From the cell containing the given text, extract its center point as (X, Y) coordinate. 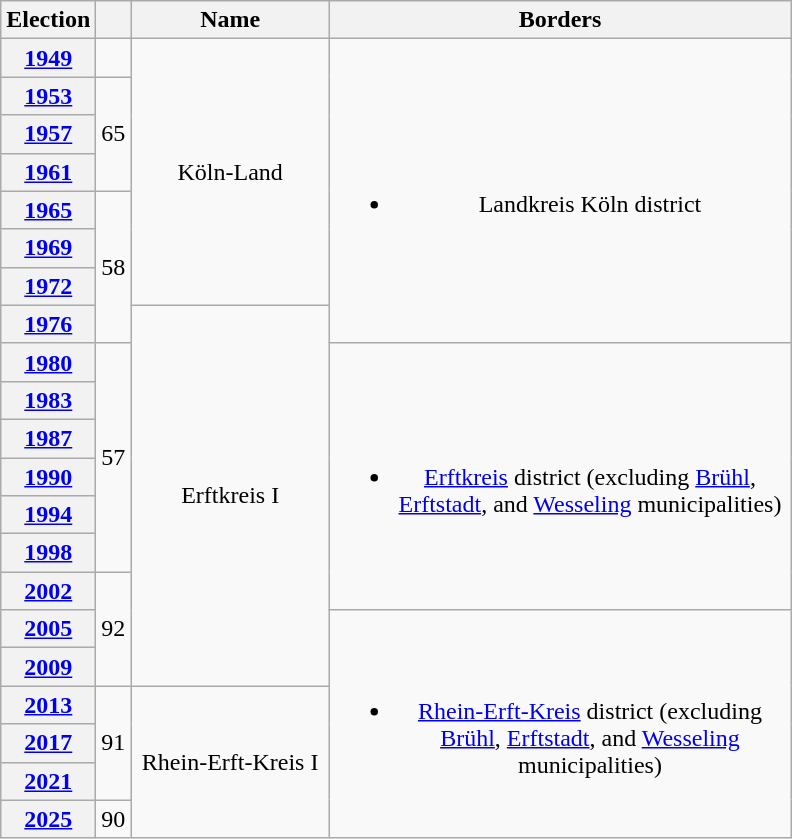
2009 (48, 667)
1998 (48, 553)
58 (114, 267)
2013 (48, 705)
1957 (48, 134)
2021 (48, 781)
1969 (48, 248)
90 (114, 819)
1994 (48, 515)
1990 (48, 477)
92 (114, 629)
Erftkreis district (excluding Brühl, Erftstadt, and Wesseling municipalities) (560, 476)
Köln-Land (230, 172)
Landkreis Köln district (560, 191)
Name (230, 20)
1953 (48, 96)
1965 (48, 210)
91 (114, 743)
1961 (48, 172)
1987 (48, 438)
2005 (48, 629)
65 (114, 134)
2025 (48, 819)
1976 (48, 324)
Rhein-Erft-Kreis I (230, 762)
Election (48, 20)
1972 (48, 286)
Rhein-Erft-Kreis district (excluding Brühl, Erftstadt, and Wesseling municipalities) (560, 724)
Erftkreis I (230, 496)
2002 (48, 591)
1980 (48, 362)
2017 (48, 743)
Borders (560, 20)
1983 (48, 400)
1949 (48, 58)
57 (114, 457)
